Locate the cell with the specified text and output its [X, Y] center coordinate. 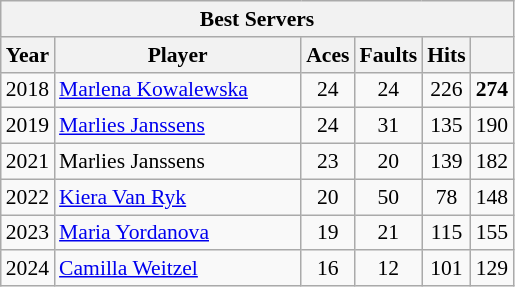
2023 [28, 233]
148 [492, 197]
21 [388, 233]
Faults [388, 55]
Hits [446, 55]
2021 [28, 162]
12 [388, 269]
2019 [28, 126]
2024 [28, 269]
115 [446, 233]
Camilla Weitzel [178, 269]
19 [328, 233]
Aces [328, 55]
Marlena Kowalewska [178, 90]
139 [446, 162]
Best Servers [257, 19]
190 [492, 126]
Kiera Van Ryk [178, 197]
23 [328, 162]
16 [328, 269]
155 [492, 233]
135 [446, 126]
101 [446, 269]
226 [446, 90]
2018 [28, 90]
274 [492, 90]
Year [28, 55]
31 [388, 126]
Player [178, 55]
2022 [28, 197]
78 [446, 197]
Maria Yordanova [178, 233]
182 [492, 162]
129 [492, 269]
50 [388, 197]
